Output the [x, y] coordinate of the center of the cell containing the given text.  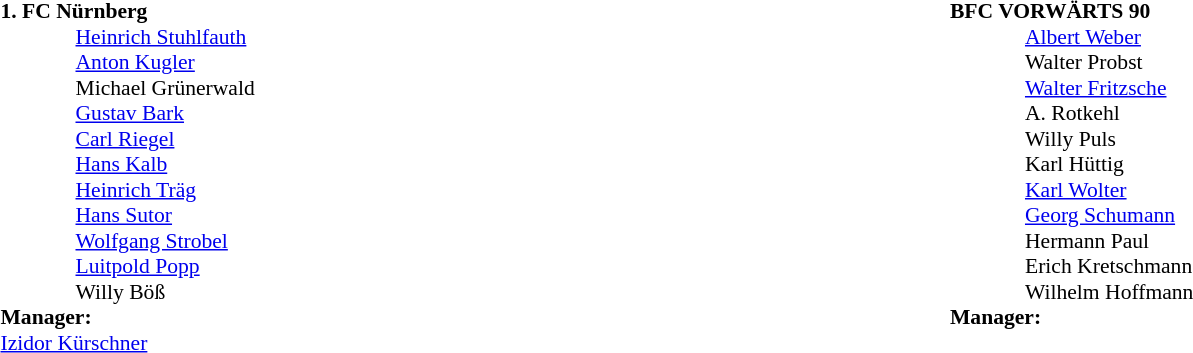
Heinrich Stuhlfauth [166, 37]
Carl Riegel [166, 139]
Willy Böß [166, 292]
Luitpold Popp [166, 267]
Wolfgang Strobel [166, 241]
Willy Puls [1109, 139]
Anton Kugler [166, 63]
Hermann Paul [1109, 241]
Albert Weber [1109, 37]
Gustav Bark [166, 113]
Walter Probst [1109, 63]
Hans Sutor [166, 215]
A. Rotkehl [1109, 113]
Wilhelm Hoffmann [1109, 292]
Karl Hüttig [1109, 165]
Heinrich Träg [166, 190]
Georg Schumann [1109, 215]
Karl Wolter [1109, 190]
Walter Fritzsche [1109, 88]
Michael Grünerwald [166, 88]
Erich Kretschmann [1109, 267]
Hans Kalb [166, 165]
